From the cell containing the given text, extract its center point as [x, y] coordinate. 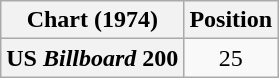
Position [231, 20]
Chart (1974) [92, 20]
US Billboard 200 [92, 58]
25 [231, 58]
